Detect which cell encompasses the target text, then output its (x, y) center coordinate. 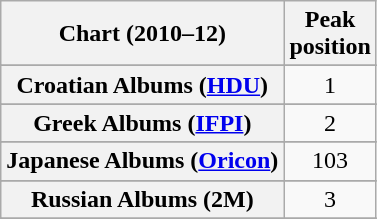
103 (330, 161)
Russian Albums (2M) (142, 199)
3 (330, 199)
1 (330, 85)
Croatian Albums (HDU) (142, 85)
Greek Albums (IFPI) (142, 123)
2 (330, 123)
Peakposition (330, 34)
Japanese Albums (Oricon) (142, 161)
Chart (2010–12) (142, 34)
